Search for the cell housing the specified text and yield its [x, y] center coordinate. 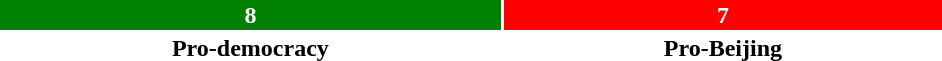
8 [250, 15]
7 [723, 15]
